Detect which cell encompasses the target text, then output its [X, Y] center coordinate. 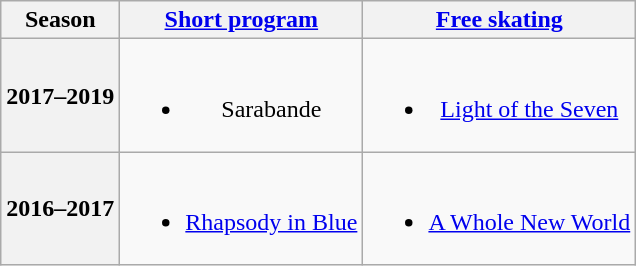
Short program [242, 20]
Sarabande [242, 96]
Free skating [500, 20]
Season [60, 20]
2016–2017 [60, 208]
Rhapsody in Blue [242, 208]
Light of the Seven [500, 96]
A Whole New World [500, 208]
2017–2019 [60, 96]
